Extract the [x, y] coordinate from the center of the cell holding the provided text.  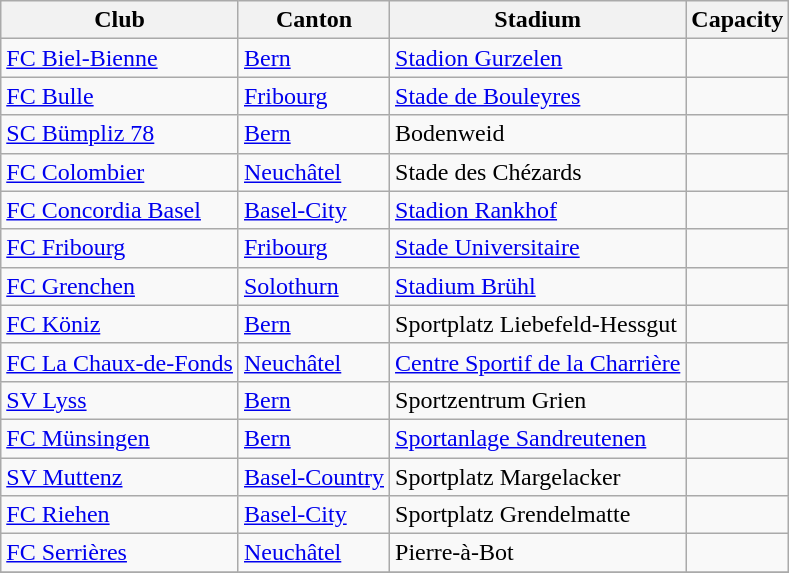
Solothurn [314, 286]
Sportanlage Sandreutenen [538, 438]
FC Münsingen [120, 438]
FC Köniz [120, 324]
FC Colombier [120, 172]
FC Riehen [120, 515]
Stadium [538, 20]
Centre Sportif de la Charrière [538, 362]
Sportzentrum Grien [538, 400]
SV Muttenz [120, 477]
Basel-Country [314, 477]
SC Bümpliz 78 [120, 134]
Sportplatz Liebefeld-Hessgut [538, 324]
Stade Universitaire [538, 248]
FC Biel-Bienne [120, 58]
Club [120, 20]
Sportplatz Grendelmatte [538, 515]
Capacity [738, 20]
FC La Chaux-de-Fonds [120, 362]
FC Fribourg [120, 248]
Canton [314, 20]
FC Grenchen [120, 286]
Stadium Brühl [538, 286]
Stade des Chézards [538, 172]
Stadion Gurzelen [538, 58]
FC Serrières [120, 553]
FC Bulle [120, 96]
FC Concordia Basel [120, 210]
SV Lyss [120, 400]
Bodenweid [538, 134]
Sportplatz Margelacker [538, 477]
Pierre-à-Bot [538, 553]
Stade de Bouleyres [538, 96]
Stadion Rankhof [538, 210]
